Identify which cell holds the provided text, then report its (X, Y) central coordinate. 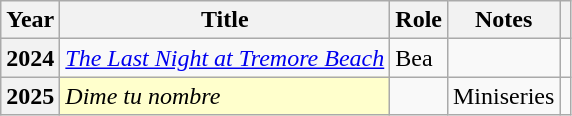
Miniseries (503, 96)
2025 (30, 96)
Dime tu nombre (225, 96)
Role (419, 20)
Year (30, 20)
Bea (419, 58)
Title (225, 20)
2024 (30, 58)
The Last Night at Tremore Beach (225, 58)
Notes (503, 20)
